Determine the (x, y) coordinate at the center of the cell enclosing the given text.  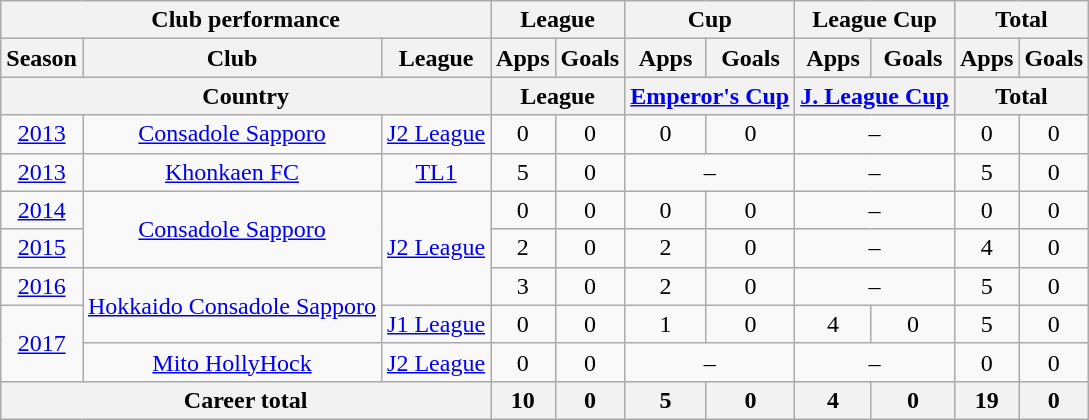
League Cup (875, 20)
J. League Cup (875, 96)
Club (232, 58)
Mito HollyHock (232, 362)
TL1 (436, 172)
10 (523, 400)
Emperor's Cup (710, 96)
Cup (710, 20)
Hokkaido Consadole Sapporo (232, 305)
Khonkaen FC (232, 172)
J1 League (436, 324)
3 (523, 286)
Country (246, 96)
2017 (42, 343)
2015 (42, 248)
2014 (42, 210)
2016 (42, 286)
1 (666, 324)
Club performance (246, 20)
Season (42, 58)
Career total (246, 400)
19 (986, 400)
